Locate the cell with the specified text and output its (X, Y) center coordinate. 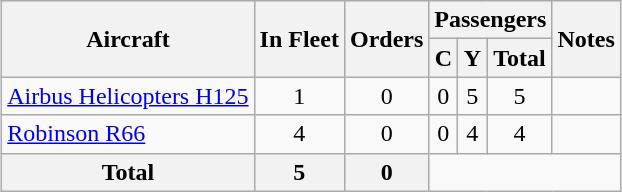
Robinson R66 (128, 134)
Orders (386, 39)
C (444, 58)
1 (299, 96)
Passengers (490, 20)
Notes (586, 39)
Y (472, 58)
Aircraft (128, 39)
In Fleet (299, 39)
Airbus Helicopters H125 (128, 96)
